Identify which cell holds the provided text, then report its [x, y] central coordinate. 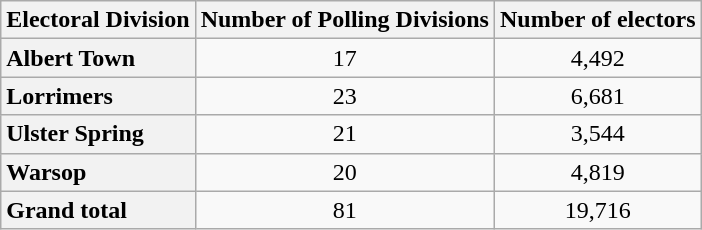
Albert Town [98, 58]
Warsop [98, 172]
Electoral Division [98, 20]
19,716 [598, 210]
Ulster Spring [98, 134]
3,544 [598, 134]
17 [344, 58]
Grand total [98, 210]
Lorrimers [98, 96]
Number of electors [598, 20]
23 [344, 96]
Number of Polling Divisions [344, 20]
81 [344, 210]
20 [344, 172]
21 [344, 134]
6,681 [598, 96]
4,819 [598, 172]
4,492 [598, 58]
